Return (X, Y) of the center of cell containing provided text 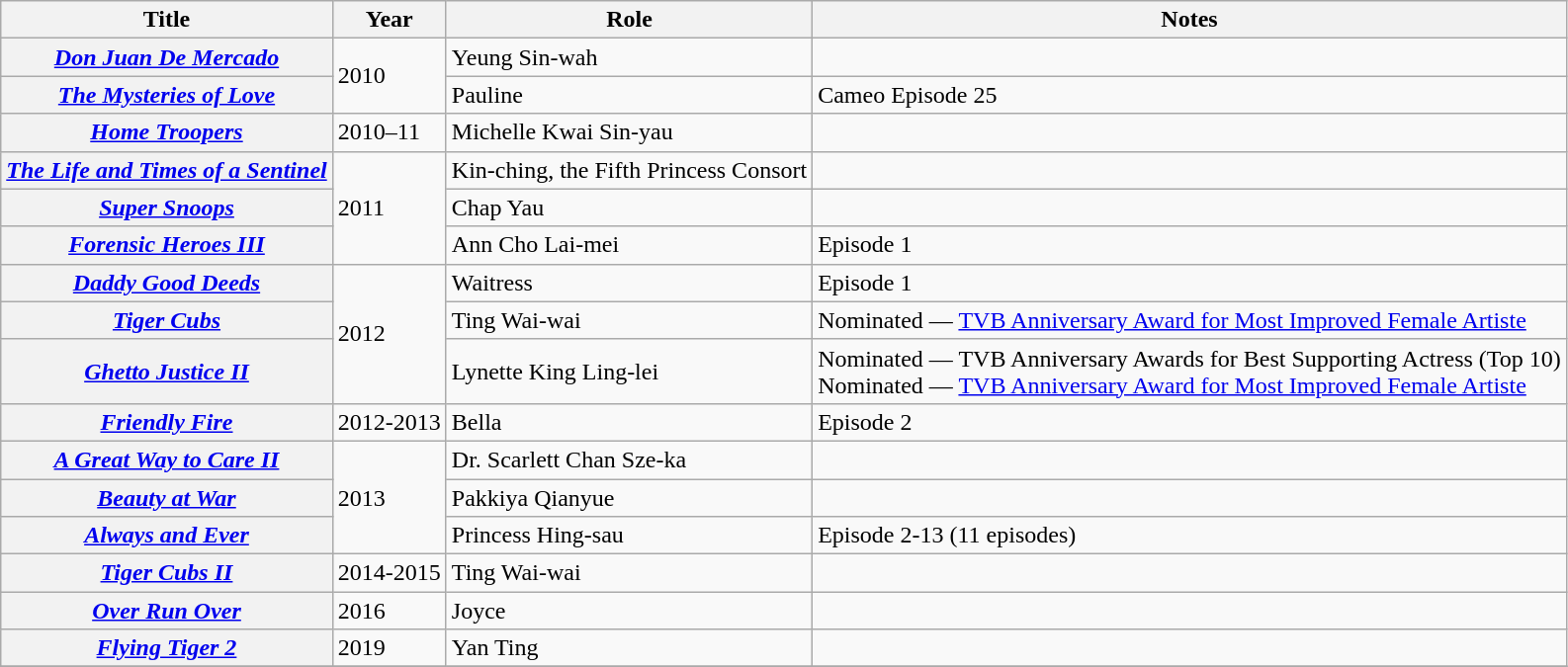
A Great Way to Care II (166, 459)
Nominated — TVB Anniversary Award for Most Improved Female Artiste (1190, 320)
Flying Tiger 2 (166, 648)
2010 (390, 76)
Title (166, 20)
Super Snoops (166, 208)
2014-2015 (390, 573)
Tiger Cubs II (166, 573)
Role (629, 20)
Yeung Sin-wah (629, 57)
Tiger Cubs (166, 320)
Year (390, 20)
Home Troopers (166, 132)
Notes (1190, 20)
Bella (629, 422)
Over Run Over (166, 611)
Cameo Episode 25 (1190, 95)
2013 (390, 497)
Nominated — TVB Anniversary Awards for Best Supporting Actress (Top 10)Nominated — TVB Anniversary Award for Most Improved Female Artiste (1190, 372)
Lynette King Ling-lei (629, 372)
Beauty at War (166, 497)
Chap Yau (629, 208)
2019 (390, 648)
2012-2013 (390, 422)
Dr. Scarlett Chan Sze-ka (629, 459)
Ghetto Justice II (166, 372)
2012 (390, 334)
2016 (390, 611)
Yan Ting (629, 648)
Episode 2 (1190, 422)
Daddy Good Deeds (166, 283)
Pakkiya Qianyue (629, 497)
Michelle Kwai Sin-yau (629, 132)
Kin-ching, the Fifth Princess Consort (629, 170)
2011 (390, 208)
Ann Cho Lai-mei (629, 245)
Don Juan De Mercado (166, 57)
Friendly Fire (166, 422)
Princess Hing-sau (629, 536)
Pauline (629, 95)
Episode 2-13 (11 episodes) (1190, 536)
Always and Ever (166, 536)
Forensic Heroes III (166, 245)
Waitress (629, 283)
Joyce (629, 611)
The Life and Times of a Sentinel (166, 170)
The Mysteries of Love (166, 95)
2010–11 (390, 132)
